Identify which cell holds the provided text, then report its (x, y) central coordinate. 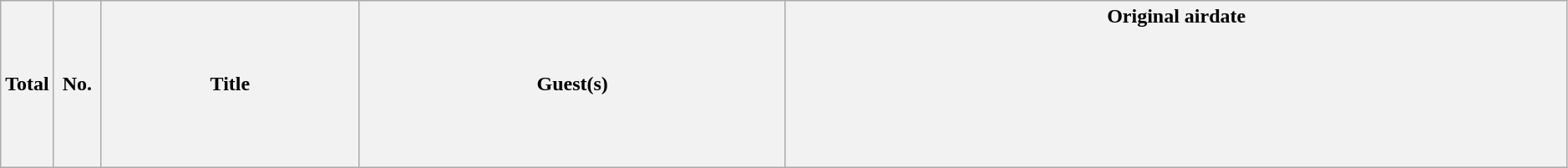
Guest(s) (572, 84)
No. (77, 84)
Total (28, 84)
Original airdate (1176, 84)
Title (230, 84)
